Output the (x, y) coordinate of the center of the cell containing the given text.  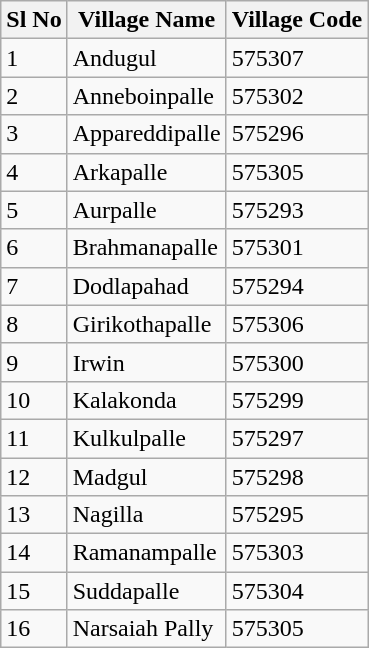
Arkapalle (146, 172)
575298 (296, 477)
575306 (296, 324)
Brahmanapalle (146, 248)
Sl No (34, 20)
575299 (296, 400)
575296 (296, 134)
575302 (296, 96)
13 (34, 515)
Appareddipalle (146, 134)
575300 (296, 362)
2 (34, 96)
Aurpalle (146, 210)
575301 (296, 248)
Kulkulpalle (146, 438)
Suddapalle (146, 591)
575294 (296, 286)
Madgul (146, 477)
3 (34, 134)
10 (34, 400)
7 (34, 286)
575307 (296, 58)
Nagilla (146, 515)
12 (34, 477)
11 (34, 438)
4 (34, 172)
Village Name (146, 20)
Anneboinpalle (146, 96)
16 (34, 629)
575297 (296, 438)
575303 (296, 553)
Girikothapalle (146, 324)
1 (34, 58)
Ramanampalle (146, 553)
575293 (296, 210)
14 (34, 553)
Andugul (146, 58)
Dodlapahad (146, 286)
9 (34, 362)
Narsaiah Pally (146, 629)
575304 (296, 591)
5 (34, 210)
8 (34, 324)
6 (34, 248)
15 (34, 591)
Kalakonda (146, 400)
Village Code (296, 20)
575295 (296, 515)
Irwin (146, 362)
